Return the [x, y] coordinate for the center point of the cell that contains the specified text.  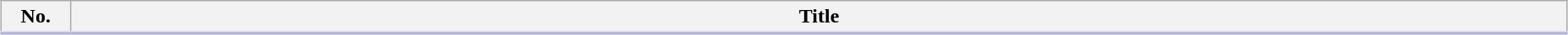
Title [819, 17]
No. [35, 17]
